Find where the given text appears and provide that cell's center as [x, y] coordinate. 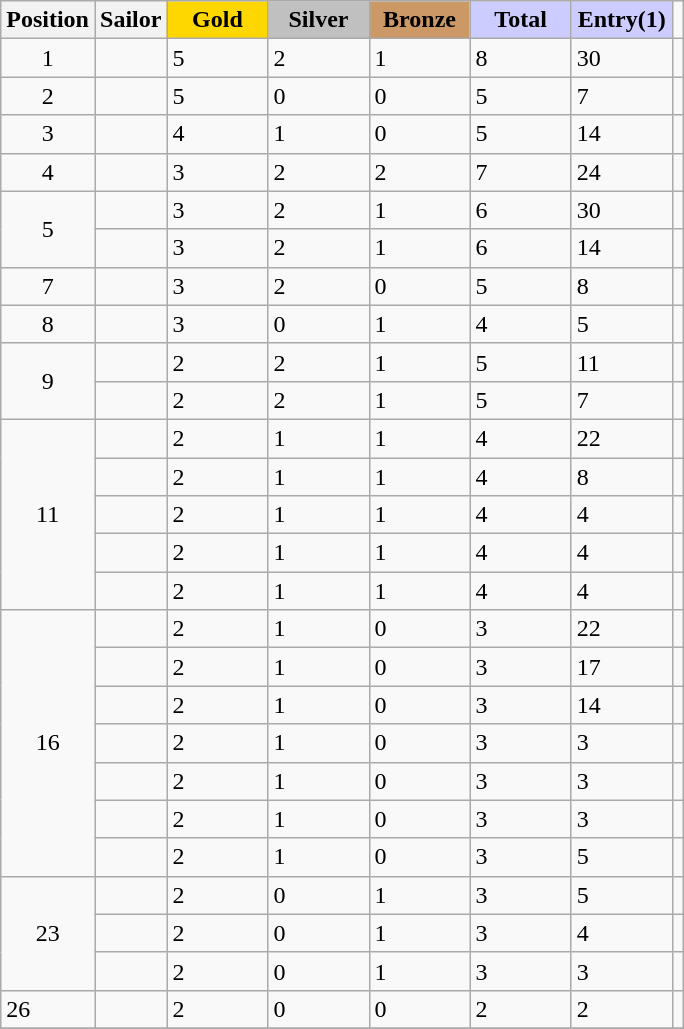
Entry(1) [622, 20]
Silver [318, 20]
17 [622, 667]
23 [48, 933]
Sailor [130, 20]
Total [520, 20]
9 [48, 381]
Position [48, 20]
24 [622, 172]
Bronze [420, 20]
26 [48, 1009]
Gold [218, 20]
16 [48, 743]
